From the cell containing the given text, extract its center point as (x, y) coordinate. 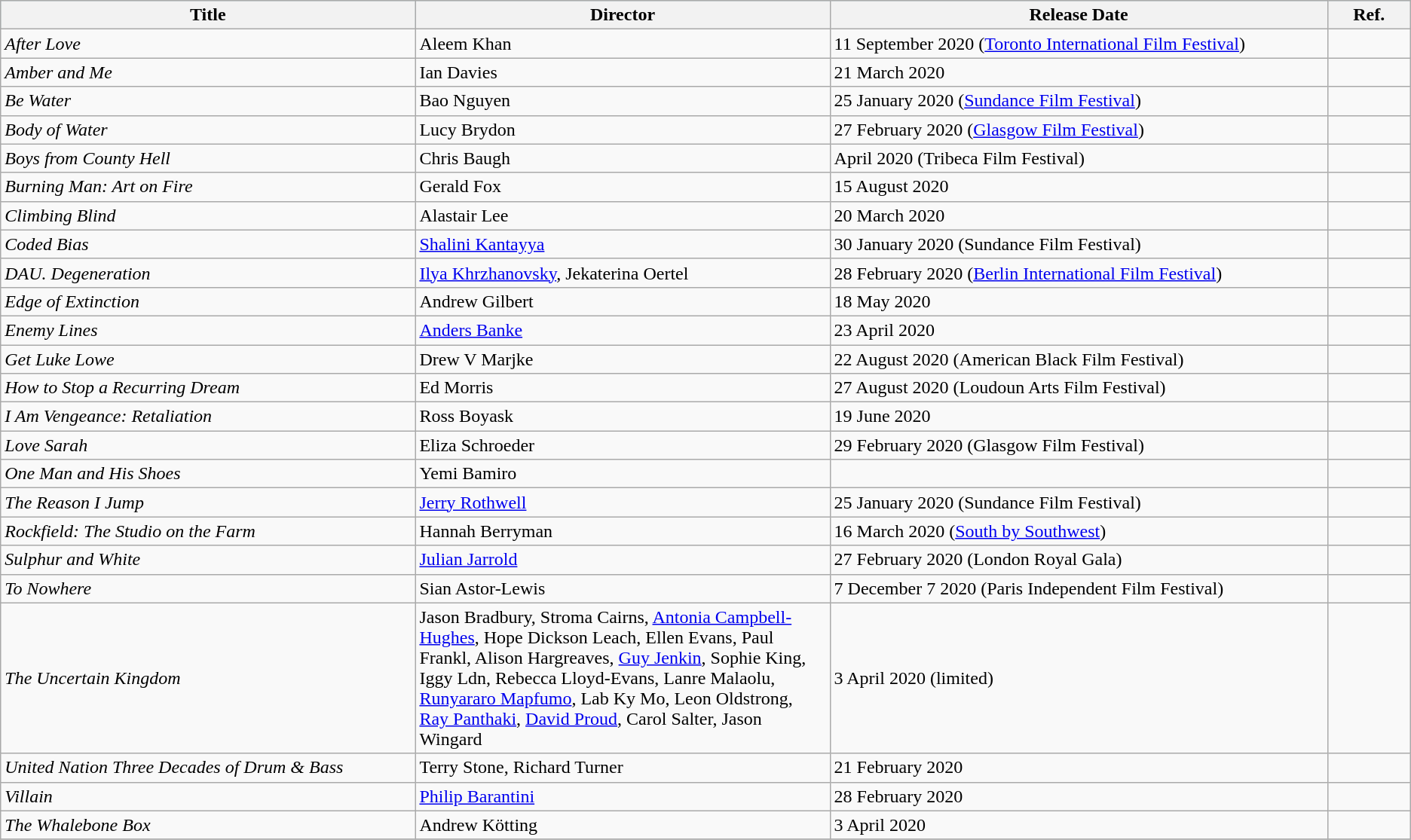
Be Water (208, 101)
11 September 2020 (Toronto International Film Festival) (1079, 44)
The Reason I Jump (208, 502)
Chris Baugh (623, 158)
Sian Astor-Lewis (623, 588)
3 April 2020 (limited) (1079, 678)
Drew V Marjke (623, 359)
Climbing Blind (208, 215)
Bao Nguyen (623, 101)
DAU. Degeneration (208, 273)
Gerald Fox (623, 187)
Yemi Bamiro (623, 474)
Boys from County Hell (208, 158)
Philip Barantini (623, 796)
April 2020 (Tribeca Film Festival) (1079, 158)
Lucy Brydon (623, 130)
7 December 7 2020 (Paris Independent Film Festival) (1079, 588)
3 April 2020 (1079, 825)
I Am Vengeance: Retaliation (208, 417)
Ilya Khrzhanovsky, Jekaterina Oertel (623, 273)
28 February 2020 (1079, 796)
Ian Davies (623, 72)
Body of Water (208, 130)
After Love (208, 44)
Edge of Extinction (208, 301)
Director (623, 15)
Release Date (1079, 15)
Ross Boyask (623, 417)
The Uncertain Kingdom (208, 678)
The Whalebone Box (208, 825)
21 March 2020 (1079, 72)
Amber and Me (208, 72)
Eliza Schroeder (623, 445)
Ref. (1369, 15)
United Nation Three Decades of Drum & Bass (208, 768)
Hannah Berryman (623, 531)
Villain (208, 796)
23 April 2020 (1079, 330)
19 June 2020 (1079, 417)
30 January 2020 (Sundance Film Festival) (1079, 244)
Get Luke Lowe (208, 359)
Aleem Khan (623, 44)
To Nowhere (208, 588)
Love Sarah (208, 445)
15 August 2020 (1079, 187)
21 February 2020 (1079, 768)
Ed Morris (623, 388)
16 March 2020 (South by Southwest) (1079, 531)
Title (208, 15)
27 February 2020 (London Royal Gala) (1079, 560)
Coded Bias (208, 244)
Andrew Gilbert (623, 301)
Shalini Kantayya (623, 244)
18 May 2020 (1079, 301)
One Man and His Shoes (208, 474)
Julian Jarrold (623, 560)
Anders Banke (623, 330)
Rockfield: The Studio on the Farm (208, 531)
Enemy Lines (208, 330)
29 February 2020 (Glasgow Film Festival) (1079, 445)
Terry Stone, Richard Turner (623, 768)
28 February 2020 (Berlin International Film Festival) (1079, 273)
Andrew Kötting (623, 825)
27 February 2020 (Glasgow Film Festival) (1079, 130)
27 August 2020 (Loudoun Arts Film Festival) (1079, 388)
Jerry Rothwell (623, 502)
20 March 2020 (1079, 215)
22 August 2020 (American Black Film Festival) (1079, 359)
Burning Man: Art on Fire (208, 187)
Alastair Lee (623, 215)
Sulphur and White (208, 560)
How to Stop a Recurring Dream (208, 388)
